Return the [x, y] coordinate for the center point of the cell that contains the specified text.  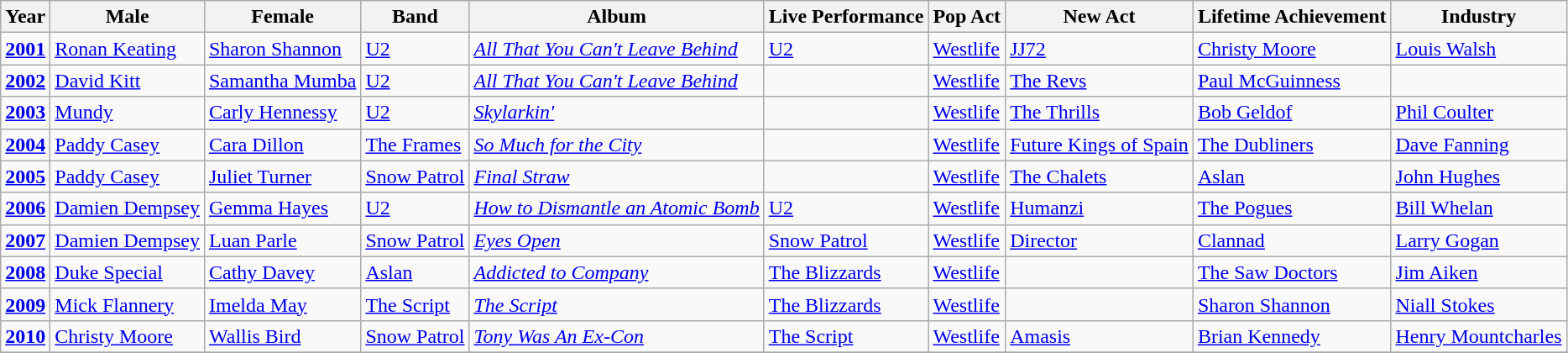
Female [282, 17]
Clannad [1292, 240]
The Revs [1100, 81]
Dave Fanning [1479, 145]
Year [25, 17]
Paul McGuinness [1292, 81]
Mick Flannery [128, 304]
The Chalets [1100, 176]
Tony Was An Ex-Con [616, 336]
Niall Stokes [1479, 304]
So Much for the City [616, 145]
Eyes Open [616, 240]
Cathy Davey [282, 272]
Bill Whelan [1479, 208]
Future Kings of Spain [1100, 145]
2004 [25, 145]
Addicted to Company [616, 272]
2008 [25, 272]
Pop Act [967, 17]
2001 [25, 49]
Larry Gogan [1479, 240]
Director [1100, 240]
Lifetime Achievement [1292, 17]
Bob Geldof [1292, 113]
Brian Kennedy [1292, 336]
2006 [25, 208]
Imelda May [282, 304]
New Act [1100, 17]
Phil Coulter [1479, 113]
Jim Aiken [1479, 272]
Skylarkin' [616, 113]
Mundy [128, 113]
Wallis Bird [282, 336]
The Dubliners [1292, 145]
Final Straw [616, 176]
2010 [25, 336]
Humanzi [1100, 208]
Luan Parle [282, 240]
2003 [25, 113]
Duke Special [128, 272]
Carly Hennessy [282, 113]
2009 [25, 304]
How to Dismantle an Atomic Bomb [616, 208]
The Thrills [1100, 113]
The Pogues [1292, 208]
Amasis [1100, 336]
The Frames [415, 145]
Henry Mountcharles [1479, 336]
2007 [25, 240]
Live Performance [846, 17]
Band [415, 17]
Ronan Keating [128, 49]
Gemma Hayes [282, 208]
David Kitt [128, 81]
The Saw Doctors [1292, 272]
Louis Walsh [1479, 49]
Industry [1479, 17]
2002 [25, 81]
Cara Dillon [282, 145]
Album [616, 17]
Juliet Turner [282, 176]
Male [128, 17]
John Hughes [1479, 176]
Samantha Mumba [282, 81]
2005 [25, 176]
JJ72 [1100, 49]
